Locate the cell with the specified text and output its [x, y] center coordinate. 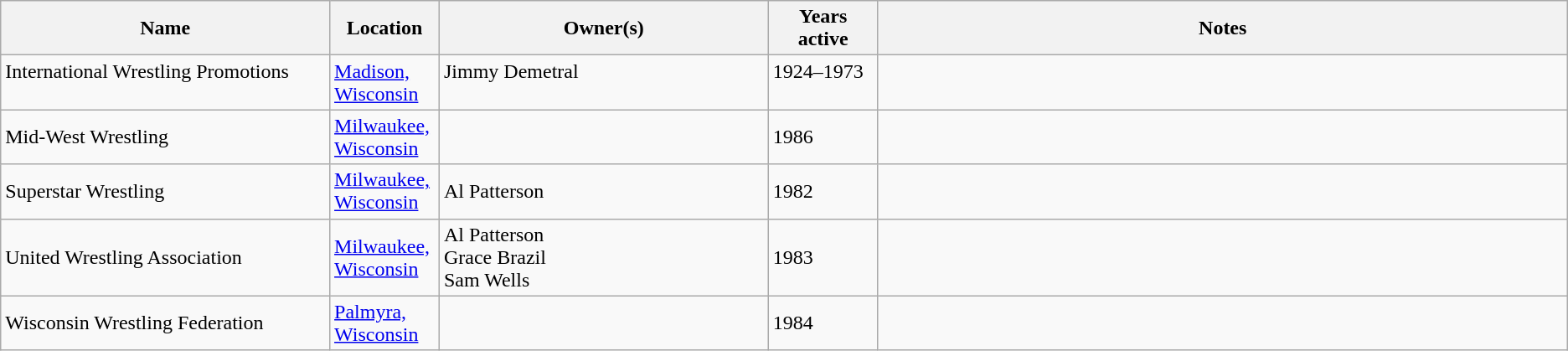
1986 [823, 137]
Palmyra, Wisconsin [385, 323]
1924–1973 [823, 82]
1982 [823, 191]
International Wrestling Promotions [166, 82]
United Wrestling Association [166, 257]
1983 [823, 257]
Jimmy Demetral [603, 82]
Years active [823, 28]
Superstar Wrestling [166, 191]
Wisconsin Wrestling Federation [166, 323]
Name [166, 28]
Al Patterson [603, 191]
Madison, Wisconsin [385, 82]
1984 [823, 323]
Al PattersonGrace BrazilSam Wells [603, 257]
Mid-West Wrestling [166, 137]
Location [385, 28]
Notes [1223, 28]
Owner(s) [603, 28]
